Locate the cell with the specified text and output its (X, Y) center coordinate. 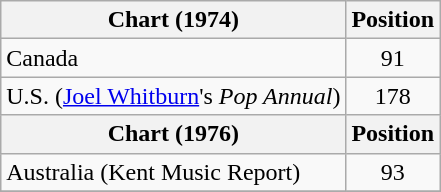
U.S. (Joel Whitburn's Pop Annual) (174, 96)
93 (393, 172)
Chart (1974) (174, 20)
Australia (Kent Music Report) (174, 172)
Canada (174, 58)
91 (393, 58)
178 (393, 96)
Chart (1976) (174, 134)
